Search for the cell housing the specified text and yield its [x, y] center coordinate. 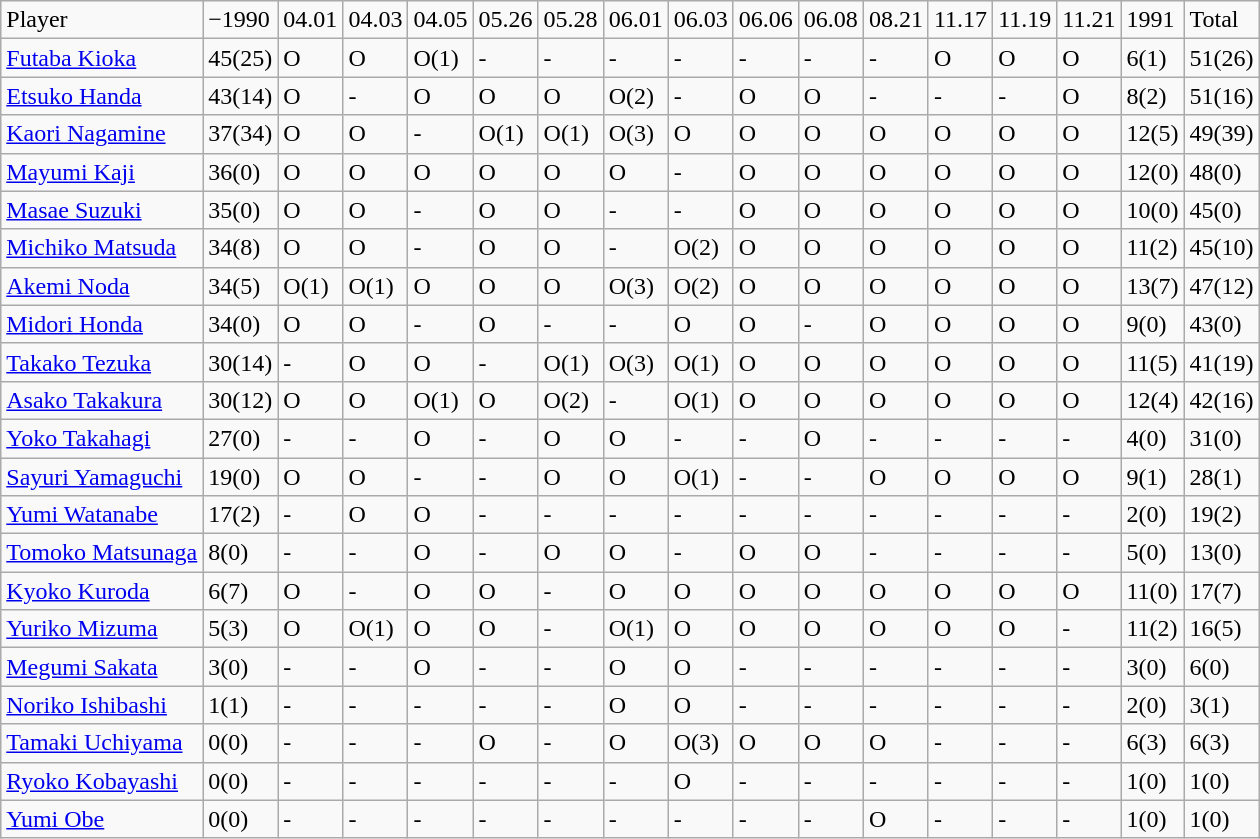
05.26 [506, 20]
11(0) [1152, 591]
35(0) [240, 210]
49(39) [1222, 134]
13(7) [1152, 286]
Futaba Kioka [102, 58]
19(2) [1222, 515]
13(0) [1222, 553]
Yumi Watanabe [102, 515]
Kyoko Kuroda [102, 591]
−1990 [240, 20]
Akemi Noda [102, 286]
Masae Suzuki [102, 210]
04.05 [440, 20]
Michiko Matsuda [102, 248]
Ryoko Kobayashi [102, 781]
41(19) [1222, 362]
28(1) [1222, 477]
6(1) [1152, 58]
4(0) [1152, 438]
Mayumi Kaji [102, 172]
10(0) [1152, 210]
11.19 [1025, 20]
9(0) [1152, 324]
Yuriko Mizuma [102, 629]
06.08 [830, 20]
5(0) [1152, 553]
3(1) [1222, 705]
5(3) [240, 629]
Asako Takakura [102, 400]
Takako Tezuka [102, 362]
45(10) [1222, 248]
34(5) [240, 286]
48(0) [1222, 172]
34(8) [240, 248]
51(26) [1222, 58]
37(34) [240, 134]
Noriko Ishibashi [102, 705]
04.03 [376, 20]
06.03 [700, 20]
17(2) [240, 515]
12(5) [1152, 134]
45(0) [1222, 210]
05.28 [570, 20]
6(7) [240, 591]
04.01 [310, 20]
12(0) [1152, 172]
30(12) [240, 400]
43(0) [1222, 324]
Tamaki Uchiyama [102, 743]
16(5) [1222, 629]
Midori Honda [102, 324]
1(1) [240, 705]
Megumi Sakata [102, 667]
06.06 [766, 20]
08.21 [896, 20]
11.21 [1089, 20]
45(25) [240, 58]
51(16) [1222, 96]
06.01 [636, 20]
Etsuko Handa [102, 96]
31(0) [1222, 438]
9(1) [1152, 477]
Total [1222, 20]
30(14) [240, 362]
17(7) [1222, 591]
27(0) [240, 438]
42(16) [1222, 400]
Yumi Obe [102, 819]
Player [102, 20]
Kaori Nagamine [102, 134]
Tomoko Matsunaga [102, 553]
1991 [1152, 20]
36(0) [240, 172]
19(0) [240, 477]
8(0) [240, 553]
43(14) [240, 96]
6(0) [1222, 667]
11(5) [1152, 362]
12(4) [1152, 400]
8(2) [1152, 96]
Yoko Takahagi [102, 438]
11.17 [960, 20]
Sayuri Yamaguchi [102, 477]
34(0) [240, 324]
47(12) [1222, 286]
